Output the (x, y) coordinate of the center of the cell containing the given text.  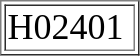
H02401 (70, 27)
